Find where the given text appears and provide that cell's center as (x, y) coordinate. 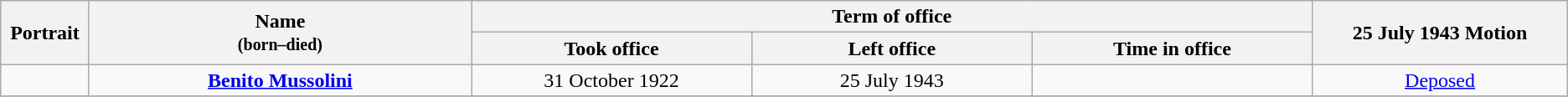
25 July 1943 (891, 80)
Name(born–died) (280, 33)
Deposed (1440, 80)
Benito Mussolini (280, 80)
Time in office (1173, 48)
Portrait (45, 33)
Left office (891, 48)
25 July 1943 Motion (1440, 33)
31 October 1922 (611, 80)
Term of office (892, 17)
Took office (611, 48)
